From the cell containing the given text, extract its center point as (X, Y) coordinate. 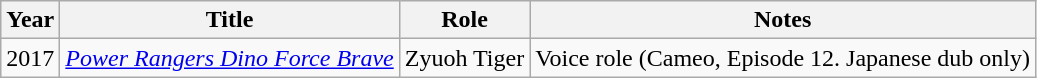
Zyuoh Tiger (464, 58)
2017 (30, 58)
Notes (783, 20)
Role (464, 20)
Voice role (Cameo, Episode 12. Japanese dub only) (783, 58)
Title (230, 20)
Year (30, 20)
Power Rangers Dino Force Brave (230, 58)
